Pinpoint the cell where the given text exists, returning its (x, y) midpoint coordinate. 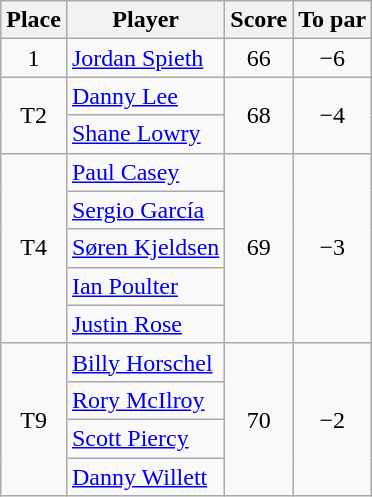
−3 (332, 248)
69 (259, 248)
Danny Willett (145, 477)
Shane Lowry (145, 134)
To par (332, 20)
−6 (332, 58)
T2 (34, 115)
68 (259, 115)
70 (259, 419)
Justin Rose (145, 324)
Scott Piercy (145, 438)
T9 (34, 419)
Danny Lee (145, 96)
Sergio García (145, 210)
Paul Casey (145, 172)
Søren Kjeldsen (145, 248)
Billy Horschel (145, 362)
−4 (332, 115)
−2 (332, 419)
Place (34, 20)
Jordan Spieth (145, 58)
66 (259, 58)
Score (259, 20)
Ian Poulter (145, 286)
Player (145, 20)
T4 (34, 248)
Rory McIlroy (145, 400)
1 (34, 58)
